Provide the (X, Y) coordinate of the cell's center where the given text is located.  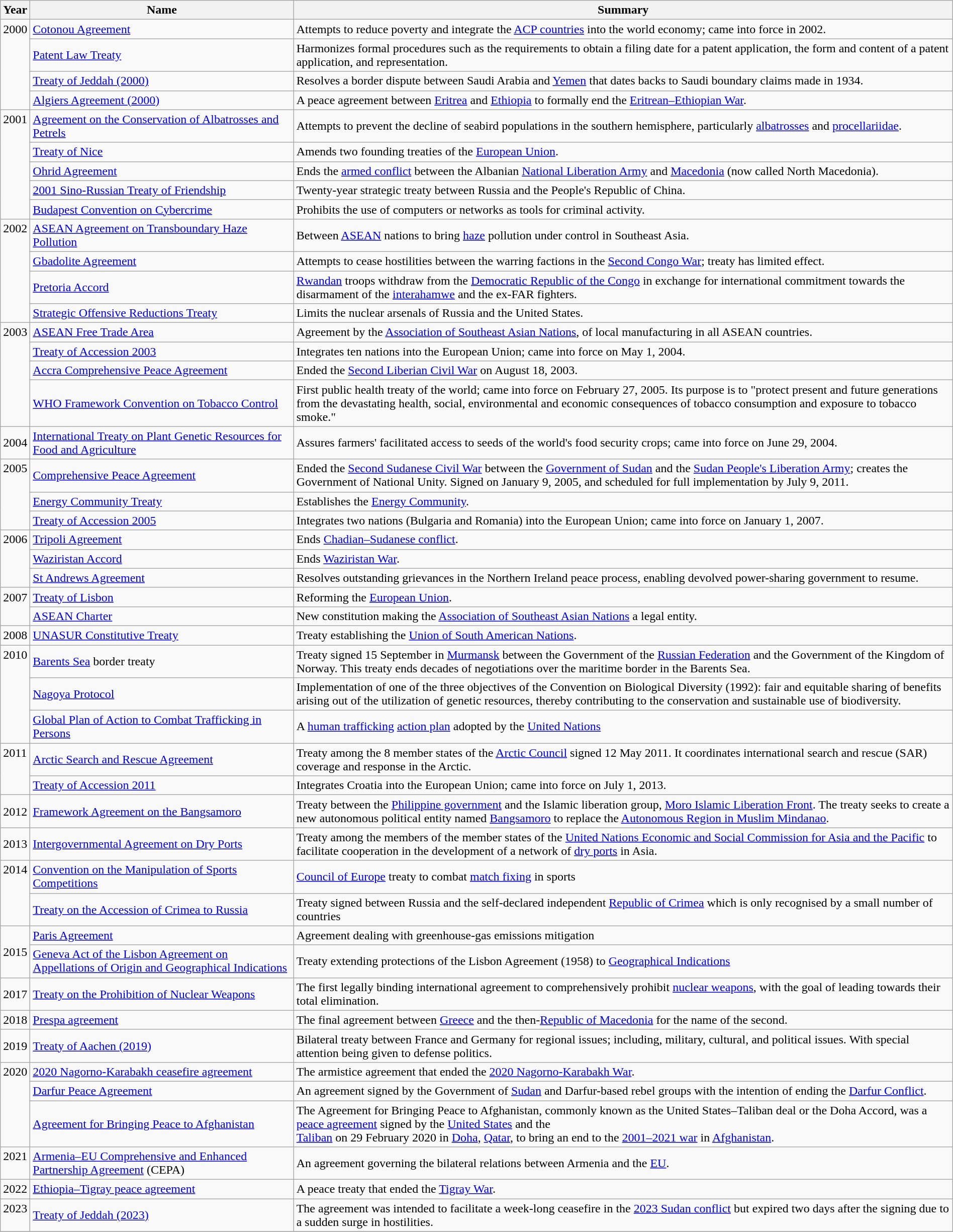
Waziristan Accord (162, 559)
Treaty of Nice (162, 152)
Treaty of Aachen (2019) (162, 1046)
New constitution making the Association of Southeast Asian Nations a legal entity. (623, 616)
Agreement on the Conservation of Albatrosses and Petrels (162, 126)
Budapest Convention on Cybercrime (162, 209)
Treaty on the Prohibition of Nuclear Weapons (162, 994)
Resolves a border dispute between Saudi Arabia and Yemen that dates backs to Saudi boundary claims made in 1934. (623, 81)
Agreement for Bringing Peace to Afghanistan (162, 1123)
Geneva Act of the Lisbon Agreement on Appellations of Origin and Geographical Indications (162, 961)
Council of Europe treaty to combat match fixing in sports (623, 877)
2019 (15, 1046)
2004 (15, 443)
2011 (15, 769)
Ohrid Agreement (162, 171)
Ends the armed conflict between the Albanian National Liberation Army and Macedonia (now called North Macedonia). (623, 171)
ASEAN Agreement on Transboundary Haze Pollution (162, 235)
Amends two founding treaties of the European Union. (623, 152)
Resolves outstanding grievances in the Northern Ireland peace process, enabling devolved power-sharing government to resume. (623, 578)
2017 (15, 994)
2000 (15, 64)
Treaty of Accession 2005 (162, 520)
Armenia–EU Comprehensive and Enhanced Partnership Agreement (CEPA) (162, 1164)
2008 (15, 635)
2012 (15, 812)
2018 (15, 1020)
WHO Framework Convention on Tobacco Control (162, 403)
2002 (15, 271)
Darfur Peace Agreement (162, 1091)
Treaty of Jeddah (2023) (162, 1215)
Prohibits the use of computers or networks as tools for criminal activity. (623, 209)
International Treaty on Plant Genetic Resources for Food and Agriculture (162, 443)
Treaty signed between Russia and the self-declared independent Republic of Crimea which is only recognised by a small number of countries (623, 909)
2003 (15, 375)
Tripoli Agreement (162, 540)
2013 (15, 844)
Pretoria Accord (162, 287)
Integrates two nations (Bulgaria and Romania) into the European Union; came into force on January 1, 2007. (623, 520)
ASEAN Free Trade Area (162, 332)
Comprehensive Peace Agreement (162, 476)
Agreement by the Association of Southeast Asian Nations, of local manufacturing in all ASEAN countries. (623, 332)
Assures farmers' facilitated access to seeds of the world's food security crops; came into force on June 29, 2004. (623, 443)
Establishes the Energy Community. (623, 501)
Arctic Search and Rescue Agreement (162, 759)
Integrates Croatia into the European Union; came into force on July 1, 2013. (623, 785)
2020 Nagorno-Karabakh ceasefire agreement (162, 1072)
2023 (15, 1215)
A peace agreement between Eritrea and Ethiopia to formally end the Eritrean–Ethiopian War. (623, 100)
Integrates ten nations into the European Union; came into force on May 1, 2004. (623, 351)
A human trafficking action plan adopted by the United Nations (623, 727)
Treaty of Jeddah (2000) (162, 81)
Treaty of Accession 2011 (162, 785)
Global Plan of Action to Combat Trafficking in Persons (162, 727)
Attempts to cease hostilities between the warring factions in the Second Congo War; treaty has limited effect. (623, 261)
Treaty of Lisbon (162, 597)
Year (15, 10)
Reforming the European Union. (623, 597)
Treaty extending protections of the Lisbon Agreement (1958) to Geographical Indications (623, 961)
Treaty on the Accession of Crimea to Russia (162, 909)
Name (162, 10)
An agreement signed by the Government of Sudan and Darfur-based rebel groups with the intention of ending the Darfur Conflict. (623, 1091)
Gbadolite Agreement (162, 261)
Cotonou Agreement (162, 29)
Ends Chadian–Sudanese conflict. (623, 540)
Limits the nuclear arsenals of Russia and the United States. (623, 313)
2006 (15, 559)
Energy Community Treaty (162, 501)
An agreement governing the bilateral relations between Armenia and the EU. (623, 1164)
Treaty establishing the Union of South American Nations. (623, 635)
Summary (623, 10)
Treaty of Accession 2003 (162, 351)
Attempts to reduce poverty and integrate the ACP countries into the world economy; came into force in 2002. (623, 29)
Ended the Second Liberian Civil War on August 18, 2003. (623, 371)
2020 (15, 1104)
ASEAN Charter (162, 616)
A peace treaty that ended the Tigray War. (623, 1189)
2014 (15, 893)
Patent Law Treaty (162, 55)
Paris Agreement (162, 935)
Barents Sea border treaty (162, 661)
The armistice agreement that ended the 2020 Nagorno-Karabakh War. (623, 1072)
Agreement dealing with greenhouse-gas emissions mitigation (623, 935)
2021 (15, 1164)
2022 (15, 1189)
2015 (15, 951)
2001 Sino-Russian Treaty of Friendship (162, 190)
The final agreement between Greece and the then-Republic of Macedonia for the name of the second. (623, 1020)
Ethiopia–Tigray peace agreement (162, 1189)
2007 (15, 606)
Framework Agreement on the Bangsamoro (162, 812)
Prespa agreement (162, 1020)
2001 (15, 164)
Between ASEAN nations to bring haze pollution under control in Southeast Asia. (623, 235)
Strategic Offensive Reductions Treaty (162, 313)
Intergovernmental Agreement on Dry Ports (162, 844)
Attempts to prevent the decline of seabird populations in the southern hemisphere, particularly albatrosses and procellariidae. (623, 126)
2005 (15, 495)
Nagoya Protocol (162, 694)
Accra Comprehensive Peace Agreement (162, 371)
Ends Waziristan War. (623, 559)
Twenty-year strategic treaty between Russia and the People's Republic of China. (623, 190)
St Andrews Agreement (162, 578)
2010 (15, 694)
Convention on the Manipulation of Sports Competitions (162, 877)
UNASUR Constitutive Treaty (162, 635)
Algiers Agreement (2000) (162, 100)
